Pinpoint the cell where the given text exists, returning its [x, y] midpoint coordinate. 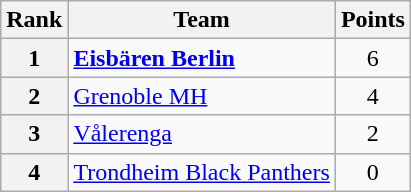
Trondheim Black Panthers [202, 172]
0 [372, 172]
Rank [34, 20]
6 [372, 58]
Vålerenga [202, 134]
3 [34, 134]
1 [34, 58]
Points [372, 20]
Eisbären Berlin [202, 58]
Team [202, 20]
Grenoble MH [202, 96]
